Scan for the cell matching the given text and deliver its [X, Y] coordinate at center. 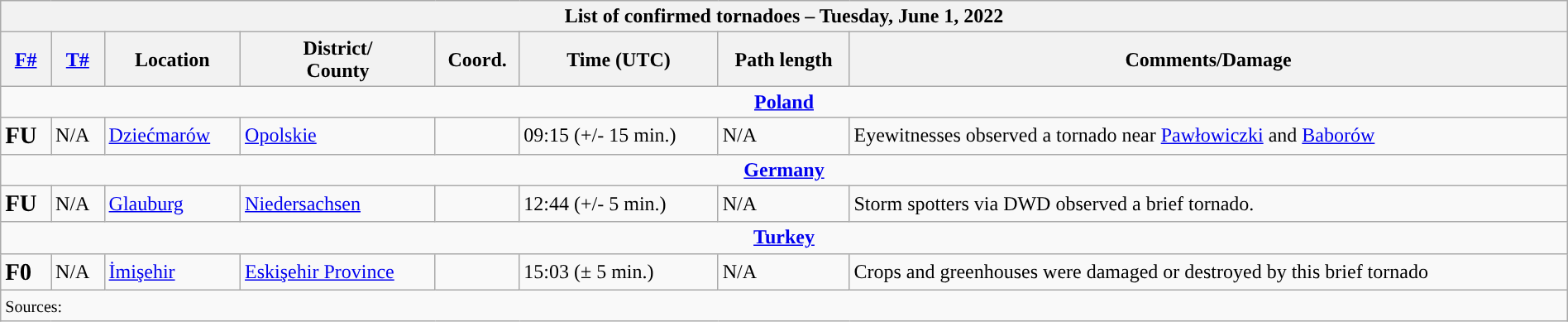
12:44 (+/- 5 min.) [619, 204]
F0 [26, 272]
Sources: [784, 305]
Dziećmarów [172, 136]
Poland [784, 102]
Comments/Damage [1208, 60]
09:15 (+/- 15 min.) [619, 136]
T# [78, 60]
List of confirmed tornadoes – Tuesday, June 1, 2022 [784, 17]
F# [26, 60]
District/County [338, 60]
Time (UTC) [619, 60]
Opolskie [338, 136]
Storm spotters via DWD observed a brief tornado. [1208, 204]
Germany [784, 170]
Niedersachsen [338, 204]
15:03 (± 5 min.) [619, 272]
Turkey [784, 238]
Path length [784, 60]
Glauburg [172, 204]
Crops and greenhouses were damaged or destroyed by this brief tornado [1208, 272]
Eyewitnesses observed a tornado near Pawłowiczki and Baborów [1208, 136]
Location [172, 60]
İmişehir [172, 272]
Eskişehir Province [338, 272]
Coord. [476, 60]
